Return the (X, Y) coordinate for the center point of the cell that contains the specified text.  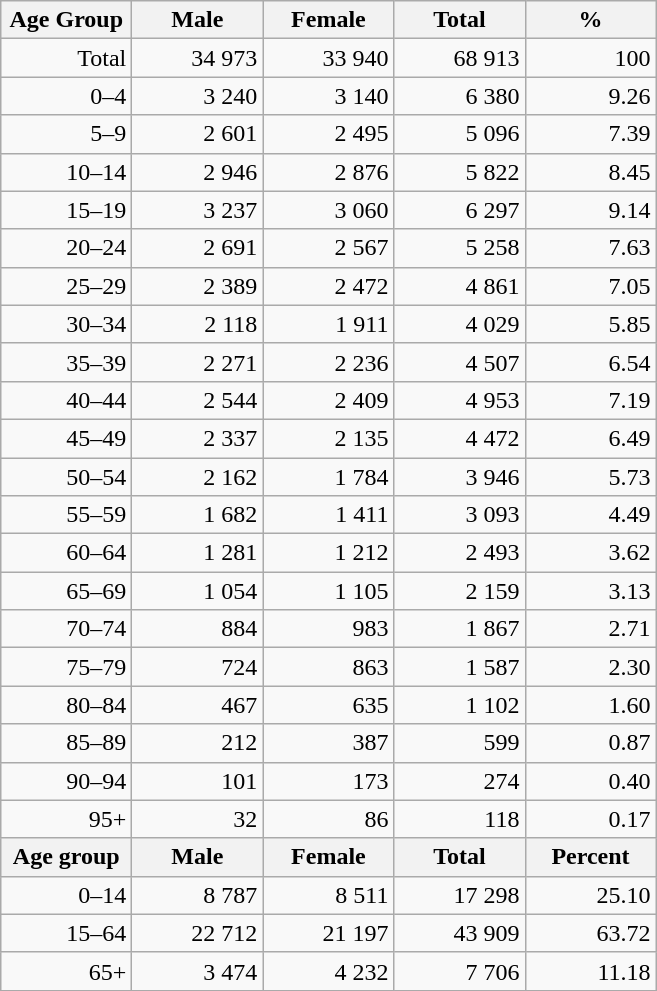
25.10 (590, 895)
65–69 (66, 591)
4 472 (460, 438)
9.26 (590, 96)
3 140 (328, 96)
1.60 (590, 705)
4 861 (460, 286)
3 060 (328, 210)
5.73 (590, 477)
% (590, 20)
8 511 (328, 895)
3 240 (198, 96)
22 712 (198, 933)
2 409 (328, 400)
6 297 (460, 210)
1 212 (328, 553)
65+ (66, 971)
17 298 (460, 895)
5 096 (460, 134)
1 102 (460, 705)
724 (198, 667)
15–19 (66, 210)
30–34 (66, 324)
85–89 (66, 743)
1 587 (460, 667)
3.13 (590, 591)
6.54 (590, 362)
1 281 (198, 553)
15–64 (66, 933)
5 258 (460, 248)
1 682 (198, 515)
387 (328, 743)
599 (460, 743)
55–59 (66, 515)
2 544 (198, 400)
8 787 (198, 895)
3 946 (460, 477)
1 784 (328, 477)
3 093 (460, 515)
50–54 (66, 477)
4 953 (460, 400)
2 236 (328, 362)
2 601 (198, 134)
75–79 (66, 667)
6.49 (590, 438)
Percent (590, 857)
2 493 (460, 553)
4 507 (460, 362)
5–9 (66, 134)
2 876 (328, 172)
1 105 (328, 591)
40–44 (66, 400)
2.30 (590, 667)
100 (590, 58)
6 380 (460, 96)
7.39 (590, 134)
32 (198, 819)
4 029 (460, 324)
2 472 (328, 286)
2 337 (198, 438)
2 118 (198, 324)
4 232 (328, 971)
1 054 (198, 591)
10–14 (66, 172)
863 (328, 667)
3 237 (198, 210)
2 495 (328, 134)
Age group (66, 857)
3.62 (590, 553)
68 913 (460, 58)
95+ (66, 819)
2 159 (460, 591)
212 (198, 743)
33 940 (328, 58)
80–84 (66, 705)
7 706 (460, 971)
467 (198, 705)
11.18 (590, 971)
86 (328, 819)
9.14 (590, 210)
1 911 (328, 324)
0.87 (590, 743)
34 973 (198, 58)
70–74 (66, 629)
2 389 (198, 286)
45–49 (66, 438)
43 909 (460, 933)
0.17 (590, 819)
635 (328, 705)
2 946 (198, 172)
35–39 (66, 362)
2.71 (590, 629)
1 867 (460, 629)
Age Group (66, 20)
2 271 (198, 362)
3 474 (198, 971)
90–94 (66, 781)
20–24 (66, 248)
2 162 (198, 477)
7.05 (590, 286)
60–64 (66, 553)
21 197 (328, 933)
63.72 (590, 933)
2 135 (328, 438)
884 (198, 629)
25–29 (66, 286)
101 (198, 781)
7.63 (590, 248)
0–4 (66, 96)
173 (328, 781)
8.45 (590, 172)
5 822 (460, 172)
4.49 (590, 515)
983 (328, 629)
1 411 (328, 515)
274 (460, 781)
2 691 (198, 248)
0.40 (590, 781)
7.19 (590, 400)
5.85 (590, 324)
2 567 (328, 248)
0–14 (66, 895)
118 (460, 819)
